Detect which cell encompasses the target text, then output its (X, Y) center coordinate. 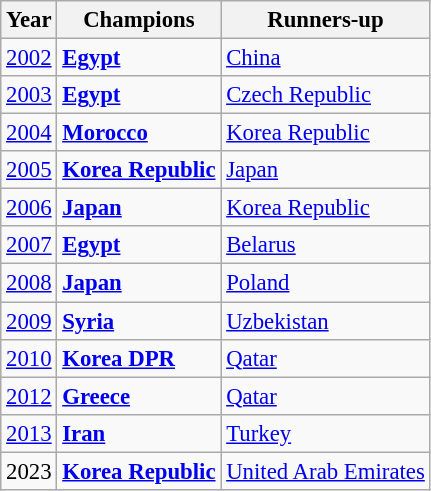
United Arab Emirates (326, 471)
Korea DPR (139, 358)
2005 (29, 170)
2006 (29, 208)
Belarus (326, 245)
2008 (29, 283)
Poland (326, 283)
2013 (29, 433)
Greece (139, 396)
Iran (139, 433)
Morocco (139, 133)
Czech Republic (326, 95)
2002 (29, 58)
2007 (29, 245)
Champions (139, 20)
China (326, 58)
Turkey (326, 433)
Uzbekistan (326, 321)
2023 (29, 471)
2009 (29, 321)
2012 (29, 396)
2004 (29, 133)
Year (29, 20)
Syria (139, 321)
2010 (29, 358)
Runners-up (326, 20)
2003 (29, 95)
